Pinpoint the cell where the given text exists, returning its (x, y) midpoint coordinate. 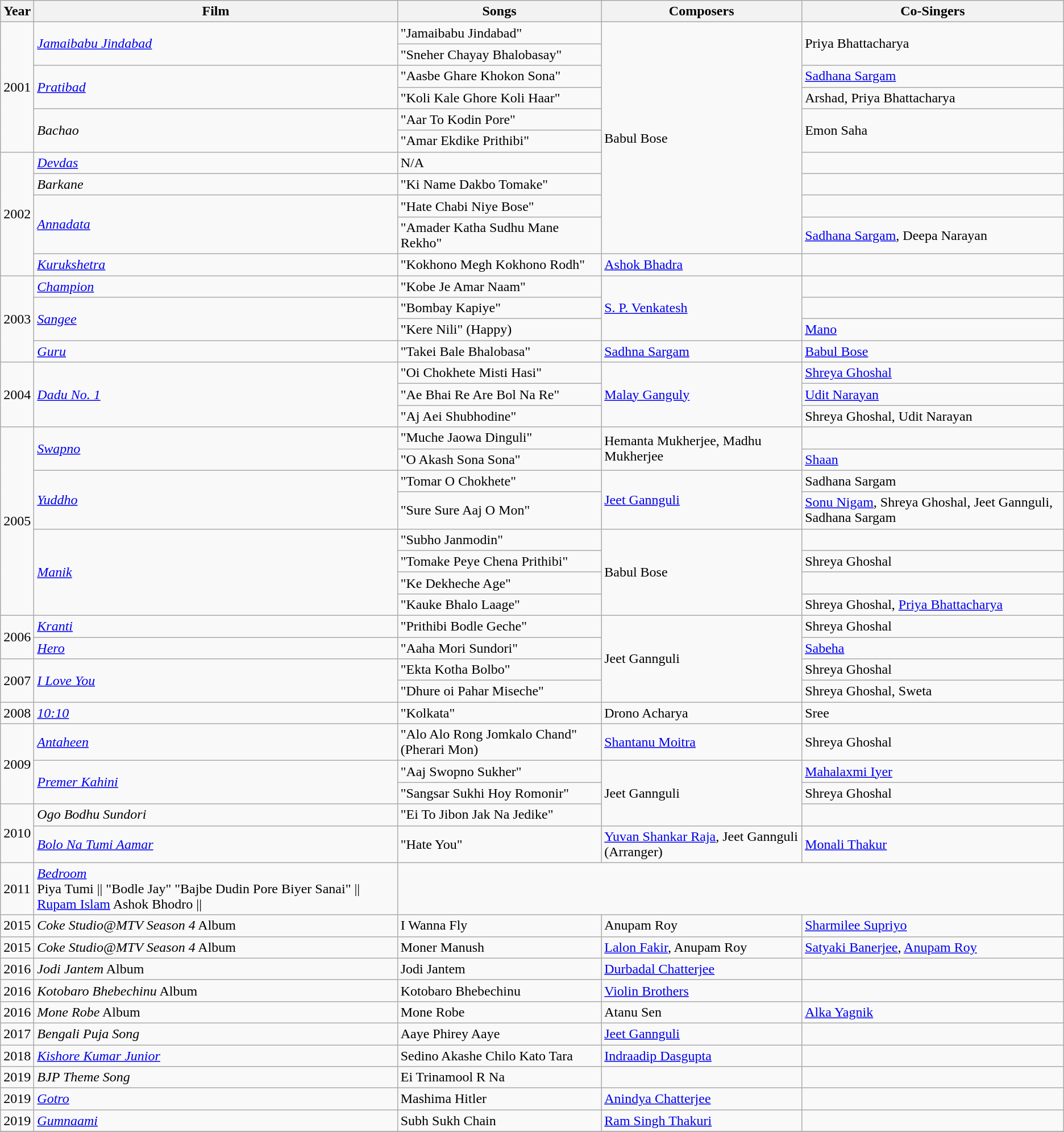
2002 (17, 214)
Durbadal Chatterjee (701, 969)
"Bombay Kapiye" (499, 308)
Kishore Kumar Junior (216, 1056)
"Amader Katha Sudhu Mane Rekho" (499, 235)
Priya Bhattacharya (933, 44)
Kranti (216, 626)
Ei Trinamool R Na (499, 1077)
"Aaha Mori Sundori" (499, 648)
Shaan (933, 459)
Ashok Bhadra (701, 264)
Anindya Chatterjee (701, 1099)
Sedino Akashe Chilo Kato Tara (499, 1056)
"Amar Ekdike Prithibi" (499, 141)
"Oi Chokhete Misti Hasi" (499, 373)
"Alo Alo Rong Jomkalo Chand" (Pherari Mon) (499, 743)
Udit Narayan (933, 395)
"Aasbe Ghare Khokon Sona" (499, 76)
Sonu Nigam, Shreya Ghoshal, Jeet Gannguli, Sadhana Sargam (933, 511)
Yuddho (216, 499)
"Ke Dekheche Age" (499, 583)
Co-Singers (933, 11)
Shreya Ghoshal, Priya Bhattacharya (933, 604)
Barkane (216, 184)
2003 (17, 318)
"Sangsar Sukhi Hoy Romonir" (499, 793)
2007 (17, 681)
2018 (17, 1056)
Monali Thakur (933, 844)
"Koli Kale Ghore Koli Haar" (499, 98)
I Wanna Fly (499, 926)
Devdas (216, 163)
BJP Theme Song (216, 1077)
Guru (216, 351)
Ram Singh Thakuri (701, 1121)
Subh Sukh Chain (499, 1121)
"Kobe Je Amar Naam" (499, 286)
Bachao (216, 130)
"Hate You" (499, 844)
Gotro (216, 1099)
"Muche Jaowa Dinguli" (499, 438)
Malay Ganguly (701, 395)
"Hate Chabi Niye Bose" (499, 206)
"Aj Aei Shubhodine" (499, 416)
Mone Robe Album (216, 1012)
Antaheen (216, 743)
Anupam Roy (701, 926)
Indraadip Dasgupta (701, 1056)
"Subho Janmodin" (499, 540)
Drono Acharya (701, 713)
Mano (933, 330)
Jodi Jantem Album (216, 969)
Manik (216, 572)
Mone Robe (499, 1012)
"Aaj Swopno Sukher" (499, 772)
"Kere Nili" (Happy) (499, 330)
N/A (499, 163)
Jamaibabu Jindabad (216, 44)
Lalon Fakir, Anupam Roy (701, 947)
Shreya Ghoshal, Udit Narayan (933, 416)
Violin Brothers (701, 990)
"Dhure oi Pahar Miseche" (499, 691)
Emon Saha (933, 130)
Shantanu Moitra (701, 743)
2017 (17, 1034)
"Sure Sure Aaj O Mon" (499, 511)
Satyaki Banerjee, Anupam Roy (933, 947)
Hero (216, 648)
2009 (17, 764)
2010 (17, 834)
"Tomake Peye Chena Prithibi" (499, 561)
Composers (701, 11)
"Kolkata" (499, 713)
"Ei To Jibon Jak Na Jedike" (499, 815)
10:10 (216, 713)
"Ae Bhai Re Are Bol Na Re" (499, 395)
Sangee (216, 319)
Mashima Hitler (499, 1099)
Dadu No. 1 (216, 395)
Atanu Sen (701, 1012)
Sree (933, 713)
Mahalaxmi Iyer (933, 772)
Shreya Ghoshal, Sweta (933, 691)
Champion (216, 286)
Hemanta Mukherjee, Madhu Mukherjee (701, 449)
Jodi Jantem (499, 969)
2004 (17, 395)
S. P. Venkatesh (701, 308)
"Ekta Kotha Bolbo" (499, 670)
Bengali Puja Song (216, 1034)
Kurukshetra (216, 264)
"Kokhono Megh Kokhono Rodh" (499, 264)
2005 (17, 521)
"Takei Bale Bhalobasa" (499, 351)
"Jamaibabu Jindabad" (499, 33)
Aaye Phirey Aaye (499, 1034)
Moner Manush (499, 947)
I Love You (216, 681)
Alka Yagnik (933, 1012)
Sharmilee Supriyo (933, 926)
Pratibad (216, 87)
2001 (17, 87)
"Prithibi Bodle Geche" (499, 626)
"Tomar O Chokhete" (499, 481)
2006 (17, 637)
Annadata (216, 224)
Arshad, Priya Bhattacharya (933, 98)
Sabeha (933, 648)
Kotobaro Bhebechinu Album (216, 990)
Songs (499, 11)
"Sneher Chayay Bhalobasay" (499, 55)
Sadhna Sargam (701, 351)
Yuvan Shankar Raja, Jeet Gannguli (Arranger) (701, 844)
2011 (17, 889)
"Ki Name Dakbo Tomake" (499, 184)
"Aar To Kodin Pore" (499, 119)
BedroomPiya Tumi || "Bodle Jay" "Bajbe Dudin Pore Biyer Sanai" || Rupam Islam Ashok Bhodro || (216, 889)
Kotobaro Bhebechinu (499, 990)
"O Akash Sona Sona" (499, 459)
Gumnaami (216, 1121)
Ogo Bodhu Sundori (216, 815)
"Kauke Bhalo Laage" (499, 604)
2008 (17, 713)
Bolo Na Tumi Aamar (216, 844)
Premer Kahini (216, 782)
Sadhana Sargam, Deepa Narayan (933, 235)
Film (216, 11)
Swapno (216, 449)
Year (17, 11)
